Determine the [x, y] coordinate at the center of the cell enclosing the given text.  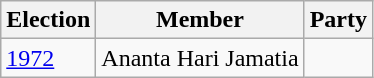
1972 [48, 58]
Party [338, 20]
Member [200, 20]
Ananta Hari Jamatia [200, 58]
Election [48, 20]
